Output the [X, Y] coordinate of the center of the cell containing the given text.  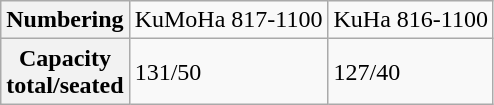
131/50 [228, 72]
Numbering [65, 20]
KuHa 816-1100 [410, 20]
KuMoHa 817-1100 [228, 20]
Capacitytotal/seated [65, 72]
127/40 [410, 72]
